Provide the [X, Y] coordinate of the cell's center where the given text is located.  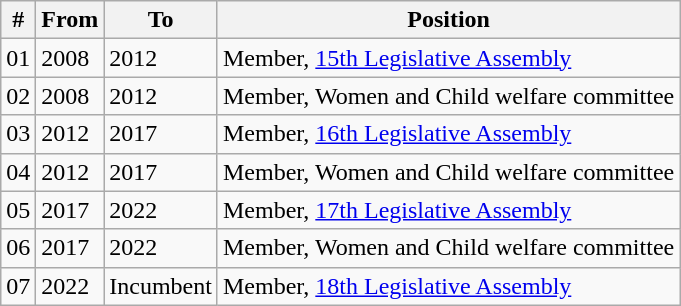
06 [18, 248]
To [161, 20]
Member, 17th Legislative Assembly [448, 210]
Member, 16th Legislative Assembly [448, 134]
Member, 18th Legislative Assembly [448, 286]
04 [18, 172]
# [18, 20]
01 [18, 58]
Position [448, 20]
Incumbent [161, 286]
From [70, 20]
03 [18, 134]
05 [18, 210]
Member, 15th Legislative Assembly [448, 58]
02 [18, 96]
07 [18, 286]
